Search for the cell housing the specified text and yield its [X, Y] center coordinate. 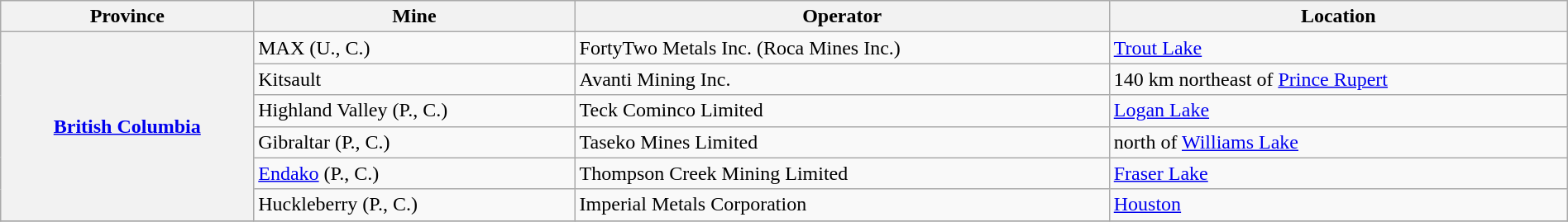
Houston [1338, 205]
Thompson Creek Mining Limited [842, 173]
Location [1338, 17]
Teck Cominco Limited [842, 111]
FortyTwo Metals Inc. (Roca Mines Inc.) [842, 48]
Fraser Lake [1338, 173]
Province [127, 17]
British Columbia [127, 126]
Gibraltar (P., C.) [414, 142]
Logan Lake [1338, 111]
Kitsault [414, 79]
Operator [842, 17]
Trout Lake [1338, 48]
Taseko Mines Limited [842, 142]
Mine [414, 17]
Huckleberry (P., C.) [414, 205]
Highland Valley (P., C.) [414, 111]
Imperial Metals Corporation [842, 205]
north of Williams Lake [1338, 142]
Endako (P., C.) [414, 173]
140 km northeast of Prince Rupert [1338, 79]
MAX (U., C.) [414, 48]
Avanti Mining Inc. [842, 79]
